Identify which cell holds the provided text, then report its [x, y] central coordinate. 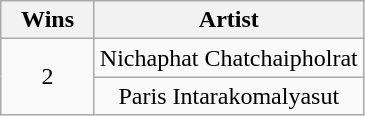
Paris Intarakomalyasut [228, 96]
2 [48, 77]
Artist [228, 20]
Nichaphat Chatchaipholrat [228, 58]
Wins [48, 20]
